Scan for the cell matching the given text and deliver its (X, Y) coordinate at center. 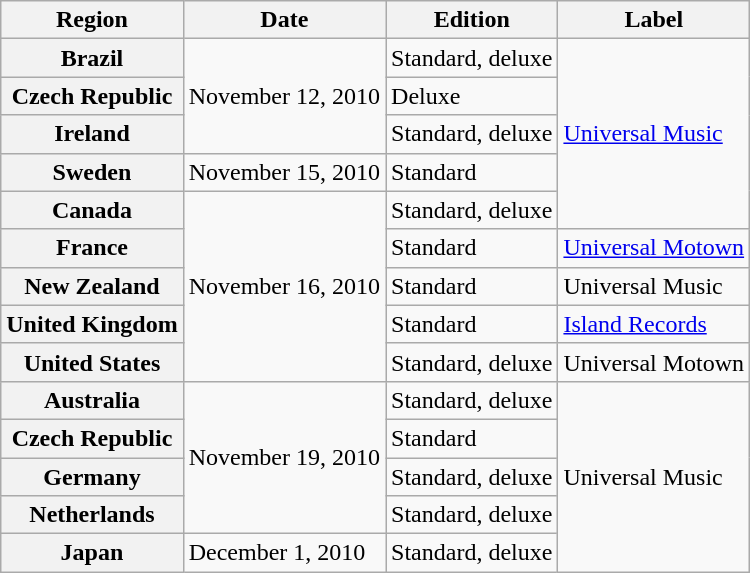
Canada (92, 210)
Netherlands (92, 515)
New Zealand (92, 286)
Japan (92, 553)
United Kingdom (92, 324)
Deluxe (472, 96)
United States (92, 362)
Label (654, 20)
November 19, 2010 (284, 457)
Ireland (92, 134)
December 1, 2010 (284, 553)
November 15, 2010 (284, 172)
Region (92, 20)
November 16, 2010 (284, 286)
Date (284, 20)
France (92, 248)
Australia (92, 400)
Brazil (92, 58)
November 12, 2010 (284, 96)
Germany (92, 477)
Island Records (654, 324)
Edition (472, 20)
Sweden (92, 172)
